Identify which cell holds the provided text, then report its [X, Y] central coordinate. 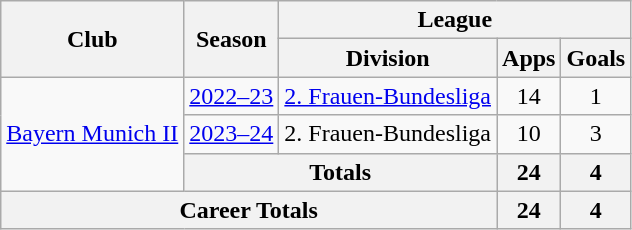
14 [529, 96]
2023–24 [232, 134]
Division [388, 58]
Goals [596, 58]
Season [232, 39]
1 [596, 96]
3 [596, 134]
Bayern Munich II [92, 134]
League [455, 20]
10 [529, 134]
Club [92, 39]
Career Totals [249, 210]
Totals [340, 172]
Apps [529, 58]
2022–23 [232, 96]
